Search for the cell housing the specified text and yield its (X, Y) center coordinate. 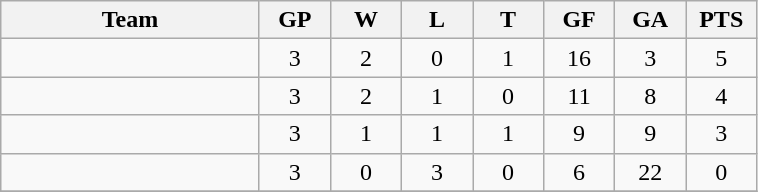
L (436, 20)
11 (580, 96)
GP (294, 20)
W (366, 20)
GF (580, 20)
PTS (722, 20)
16 (580, 58)
8 (650, 96)
4 (722, 96)
5 (722, 58)
22 (650, 172)
6 (580, 172)
Team (130, 20)
GA (650, 20)
T (508, 20)
